Return the (x, y) coordinate for the center point of the cell that contains the specified text.  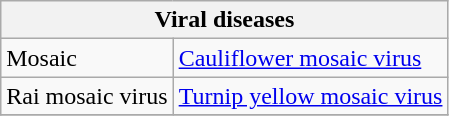
Turnip yellow mosaic virus (310, 96)
Viral diseases (224, 20)
Rai mosaic virus (87, 96)
Cauliflower mosaic virus (310, 58)
Mosaic (87, 58)
